Scan for the cell matching the given text and deliver its (x, y) coordinate at center. 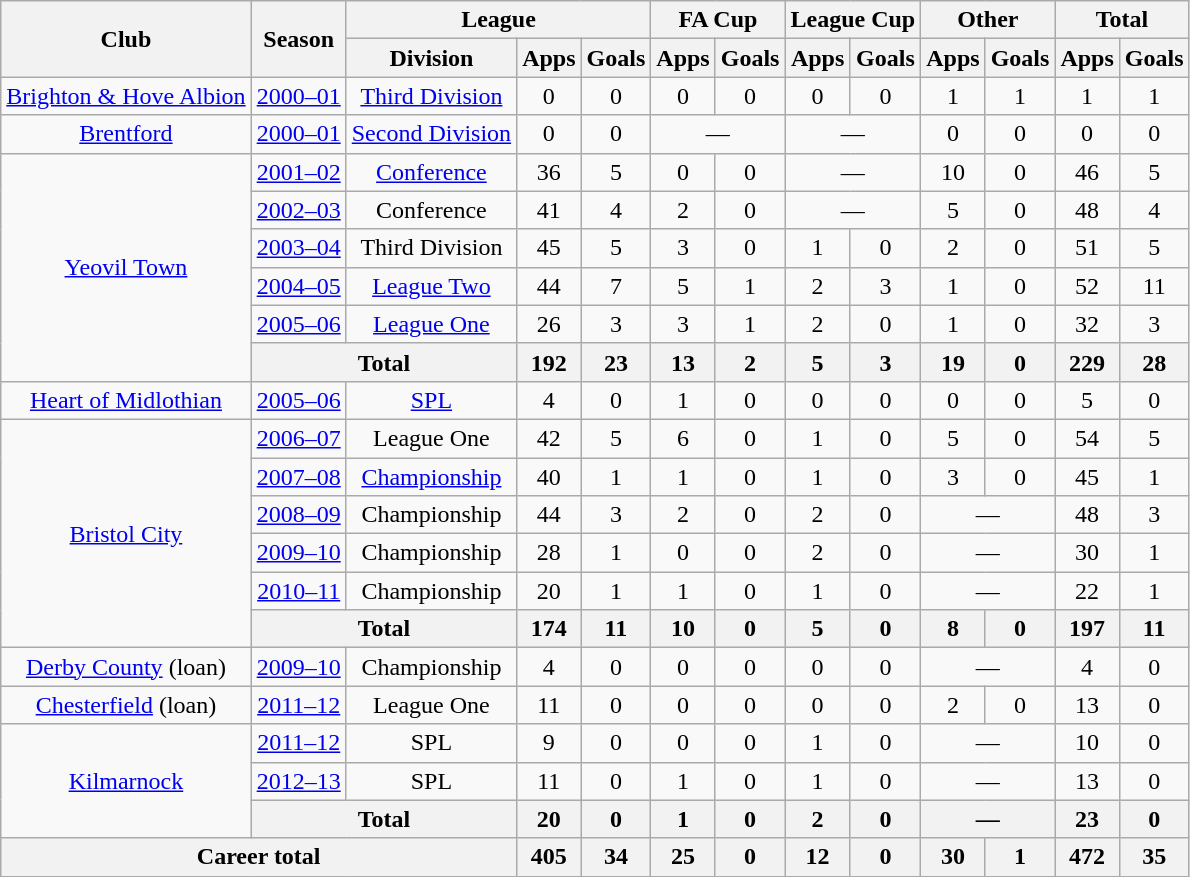
42 (549, 438)
54 (1087, 438)
Season (298, 39)
2010–11 (298, 591)
2001–02 (298, 172)
Heart of Midlothian (126, 400)
472 (1087, 857)
36 (549, 172)
46 (1087, 172)
League Cup (853, 20)
2008–09 (298, 515)
Second Division (431, 134)
2004–05 (298, 286)
Yeovil Town (126, 267)
32 (1087, 324)
174 (549, 629)
192 (549, 362)
52 (1087, 286)
FA Cup (718, 20)
League (498, 20)
197 (1087, 629)
Division (431, 58)
229 (1087, 362)
Derby County (loan) (126, 667)
2002–03 (298, 210)
12 (818, 857)
35 (1154, 857)
Club (126, 39)
9 (549, 743)
405 (549, 857)
8 (953, 629)
25 (683, 857)
6 (683, 438)
22 (1087, 591)
Brighton & Hove Albion (126, 96)
Kilmarnock (126, 781)
Career total (259, 857)
Chesterfield (loan) (126, 705)
League Two (431, 286)
Other (988, 20)
2006–07 (298, 438)
2012–13 (298, 781)
26 (549, 324)
2003–04 (298, 248)
40 (549, 477)
19 (953, 362)
7 (616, 286)
Brentford (126, 134)
41 (549, 210)
34 (616, 857)
51 (1087, 248)
2007–08 (298, 477)
Bristol City (126, 533)
